From the cell containing the given text, extract its center point as (X, Y) coordinate. 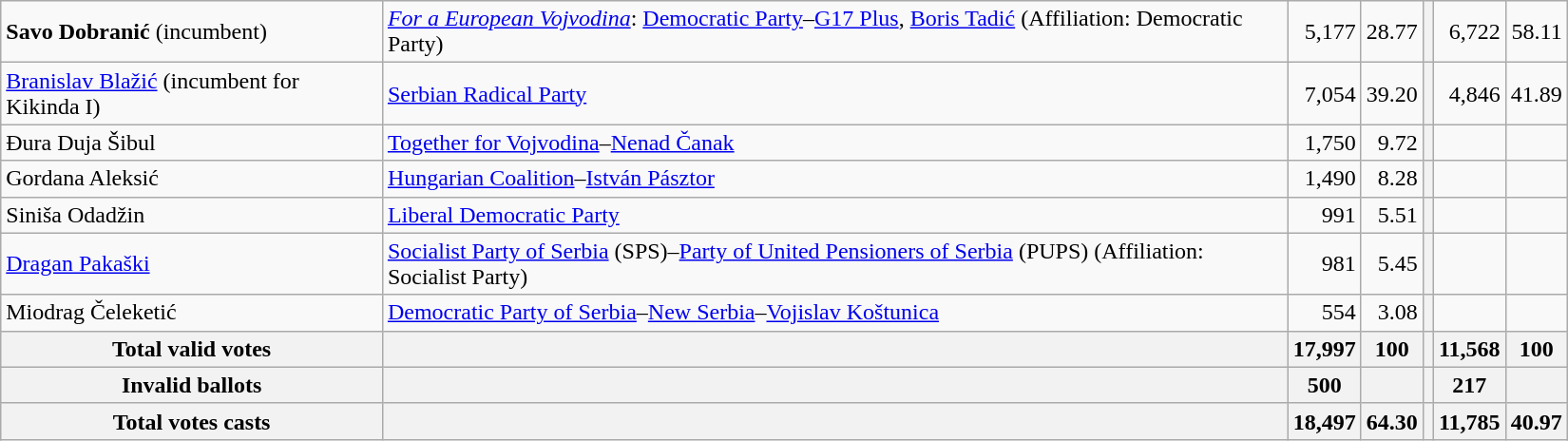
991 (1325, 215)
18,497 (1325, 421)
39.20 (1391, 93)
981 (1325, 264)
Invalid ballots (192, 385)
Đura Duja Šibul (192, 143)
5.45 (1391, 264)
Serbian Radical Party (834, 93)
5.51 (1391, 215)
Total votes casts (192, 421)
554 (1325, 313)
Together for Vojvodina–Nenad Čanak (834, 143)
Socialist Party of Serbia (SPS)–Party of United Pensioners of Serbia (PUPS) (Affiliation: Socialist Party) (834, 264)
4,846 (1469, 93)
Branislav Blažić (incumbent for Kikinda I) (192, 93)
9.72 (1391, 143)
6,722 (1469, 32)
7,054 (1325, 93)
Liberal Democratic Party (834, 215)
17,997 (1325, 349)
Gordana Aleksić (192, 179)
41.89 (1536, 93)
64.30 (1391, 421)
217 (1469, 385)
3.08 (1391, 313)
1,490 (1325, 179)
11,568 (1469, 349)
11,785 (1469, 421)
8.28 (1391, 179)
5,177 (1325, 32)
58.11 (1536, 32)
500 (1325, 385)
Dragan Pakaški (192, 264)
40.97 (1536, 421)
Hungarian Coalition–István Pásztor (834, 179)
Miodrag Čeleketić (192, 313)
Savo Dobranić (incumbent) (192, 32)
Total valid votes (192, 349)
28.77 (1391, 32)
Democratic Party of Serbia–New Serbia–Vojislav Koštunica (834, 313)
1,750 (1325, 143)
For a European Vojvodina: Democratic Party–G17 Plus, Boris Tadić (Affiliation: Democratic Party) (834, 32)
Siniša Odadžin (192, 215)
